Output the [X, Y] coordinate of the center of the cell containing the given text.  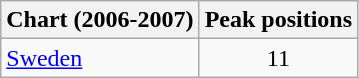
11 [278, 58]
Peak positions [278, 20]
Chart (2006-2007) [100, 20]
Sweden [100, 58]
